Determine the [X, Y] coordinate at the center of the cell enclosing the given text.  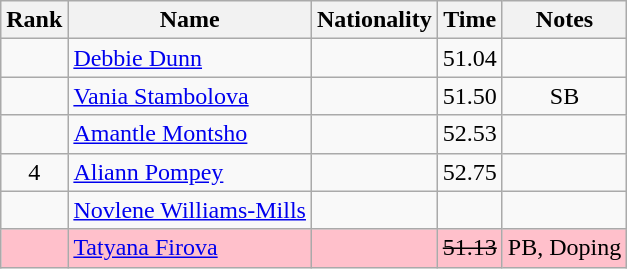
Tatyana Firova [190, 248]
52.75 [470, 172]
51.50 [470, 96]
Aliann Pompey [190, 172]
Nationality [374, 20]
Notes [564, 20]
PB, Doping [564, 248]
Vania Stambolova [190, 96]
51.04 [470, 58]
4 [34, 172]
SB [564, 96]
Name [190, 20]
Time [470, 20]
Debbie Dunn [190, 58]
52.53 [470, 134]
51.13 [470, 248]
Amantle Montsho [190, 134]
Rank [34, 20]
Novlene Williams-Mills [190, 210]
